Find where the given text appears and provide that cell's center as [X, Y] coordinate. 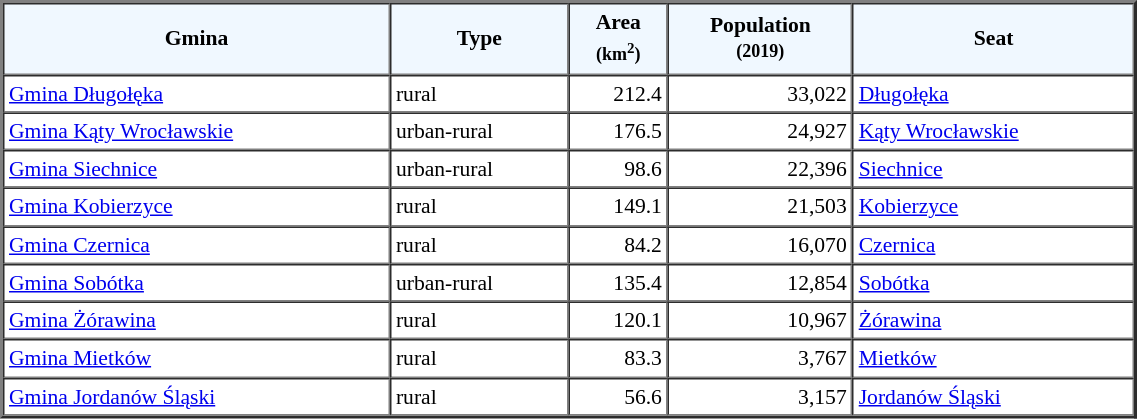
Type [480, 38]
Gmina Długołęka [196, 93]
149.1 [618, 207]
Kobierzyce [994, 207]
Sobótka [994, 283]
22,396 [760, 169]
3,157 [760, 396]
Mietków [994, 359]
21,503 [760, 207]
12,854 [760, 283]
135.4 [618, 283]
Gmina Jordanów Śląski [196, 396]
Gmina Sobótka [196, 283]
Gmina Czernica [196, 245]
212.4 [618, 93]
Siechnice [994, 169]
Gmina Siechnice [196, 169]
33,022 [760, 93]
Długołęka [994, 93]
98.6 [618, 169]
Population(2019) [760, 38]
Gmina Kobierzyce [196, 207]
Gmina [196, 38]
Gmina Kąty Wrocławskie [196, 131]
16,070 [760, 245]
Gmina Żórawina [196, 321]
Kąty Wrocławskie [994, 131]
24,927 [760, 131]
3,767 [760, 359]
83.3 [618, 359]
84.2 [618, 245]
Seat [994, 38]
10,967 [760, 321]
Czernica [994, 245]
Gmina Mietków [196, 359]
Żórawina [994, 321]
120.1 [618, 321]
Jordanów Śląski [994, 396]
56.6 [618, 396]
Area(km2) [618, 38]
176.5 [618, 131]
